Return (X, Y) of the center of cell containing provided text 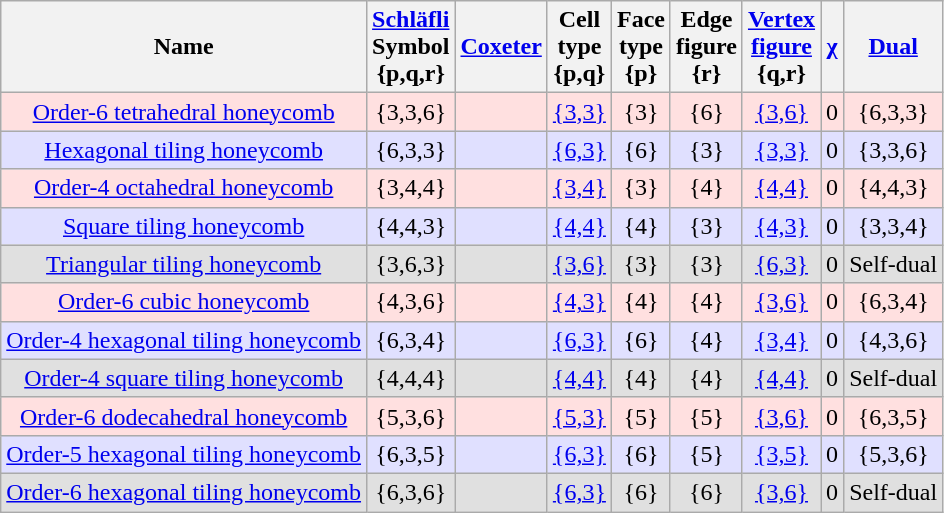
Dual (894, 47)
Celltype{p,q} (579, 47)
{4,4,4} (411, 378)
Coxeter (501, 47)
Square tiling honeycomb (184, 226)
Vertexfigure{q,r} (781, 47)
Facetype{p} (640, 47)
Order-4 hexagonal tiling honeycomb (184, 340)
Hexagonal tiling honeycomb (184, 150)
{3,4,4} (411, 188)
Order-6 cubic honeycomb (184, 302)
Order-6 tetrahedral honeycomb (184, 112)
Edgefigure{r} (706, 47)
{5,3} (579, 416)
Order-5 hexagonal tiling honeycomb (184, 454)
Order-6 hexagonal tiling honeycomb (184, 492)
{3,6,3} (411, 264)
Order-4 octahedral honeycomb (184, 188)
Order-6 dodecahedral honeycomb (184, 416)
Name (184, 47)
{6,3,6} (411, 492)
{3,5} (781, 454)
{3,3,4} (894, 226)
Triangular tiling honeycomb (184, 264)
χ (832, 47)
Order-4 square tiling honeycomb (184, 378)
SchläfliSymbol{p,q,r} (411, 47)
